Determine the (X, Y) coordinate at the center of the cell enclosing the given text.  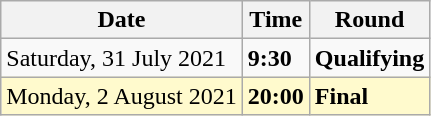
Qualifying (369, 58)
Date (122, 20)
Round (369, 20)
20:00 (276, 96)
Final (369, 96)
Time (276, 20)
Monday, 2 August 2021 (122, 96)
9:30 (276, 58)
Saturday, 31 July 2021 (122, 58)
